Extract the [X, Y] coordinate from the center of the cell holding the provided text.  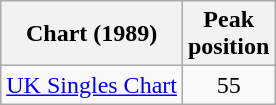
UK Singles Chart [92, 85]
Peakposition [228, 34]
Chart (1989) [92, 34]
55 [228, 85]
